Extract the (X, Y) coordinate from the center of the cell holding the provided text.  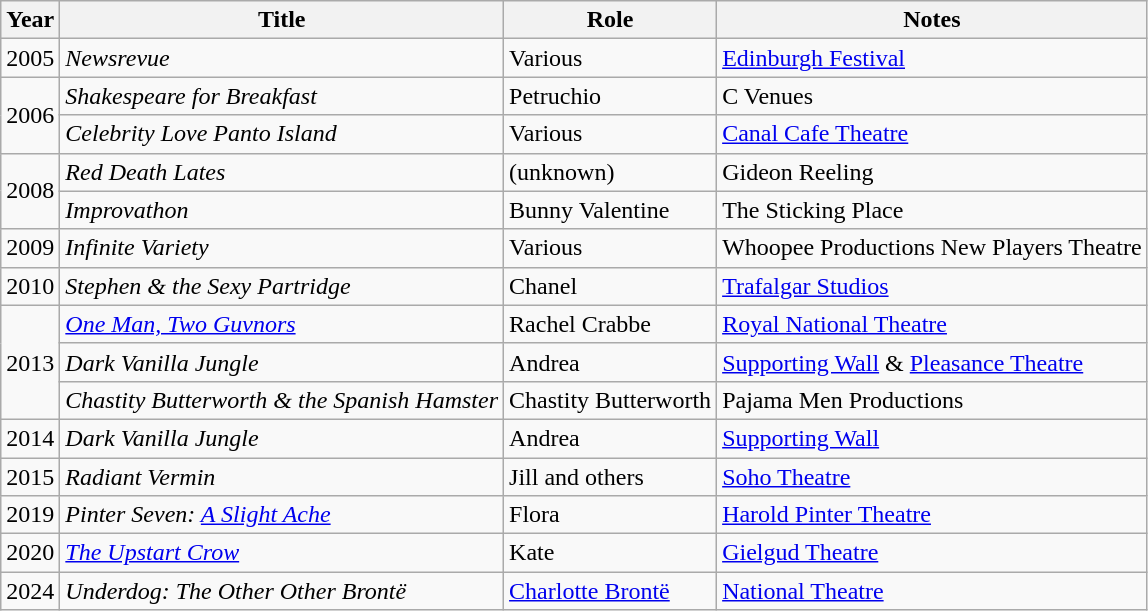
Whoopee Productions New Players Theatre (932, 248)
Chastity Butterworth & the Spanish Hamster (282, 400)
Radiant Vermin (282, 477)
2006 (30, 115)
Petruchio (610, 96)
Edinburgh Festival (932, 58)
The Upstart Crow (282, 553)
Title (282, 20)
Pinter Seven: A Slight Ache (282, 515)
Pajama Men Productions (932, 400)
Supporting Wall (932, 438)
2010 (30, 286)
2009 (30, 248)
Kate (610, 553)
Stephen & the Sexy Partridge (282, 286)
2005 (30, 58)
2008 (30, 191)
2024 (30, 591)
Soho Theatre (932, 477)
One Man, Two Guvnors (282, 324)
Supporting Wall & Pleasance Theatre (932, 362)
2019 (30, 515)
2015 (30, 477)
Canal Cafe Theatre (932, 134)
Trafalgar Studios (932, 286)
Shakespeare for Breakfast (282, 96)
Royal National Theatre (932, 324)
Newsrevue (282, 58)
Celebrity Love Panto Island (282, 134)
2014 (30, 438)
Gielgud Theatre (932, 553)
Charlotte Brontë (610, 591)
Infinite Variety (282, 248)
C Venues (932, 96)
2020 (30, 553)
Harold Pinter Theatre (932, 515)
Chanel (610, 286)
Improvathon (282, 210)
Role (610, 20)
National Theatre (932, 591)
Red Death Lates (282, 172)
The Sticking Place (932, 210)
(unknown) (610, 172)
Underdog: The Other Other Brontë (282, 591)
2013 (30, 362)
Gideon Reeling (932, 172)
Bunny Valentine (610, 210)
Jill and others (610, 477)
Year (30, 20)
Chastity Butterworth (610, 400)
Notes (932, 20)
Flora (610, 515)
Rachel Crabbe (610, 324)
